Provide the (x, y) coordinate of the cell's center where the given text is located.  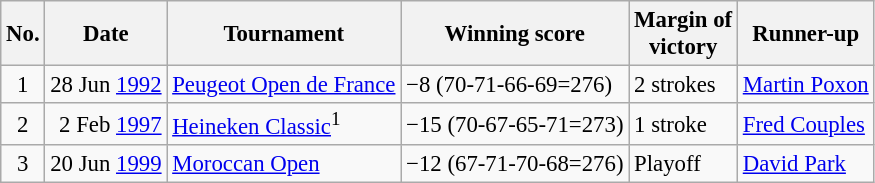
−12 (67-71-70-68=276) (515, 164)
20 Jun 1999 (106, 164)
Margin ofvictory (684, 34)
2 (23, 124)
Martin Poxon (806, 85)
−8 (70-71-66-69=276) (515, 85)
3 (23, 164)
No. (23, 34)
Moroccan Open (284, 164)
2 strokes (684, 85)
Fred Couples (806, 124)
Playoff (684, 164)
28 Jun 1992 (106, 85)
Runner-up (806, 34)
1 stroke (684, 124)
Winning score (515, 34)
Heineken Classic1 (284, 124)
Peugeot Open de France (284, 85)
Date (106, 34)
Tournament (284, 34)
David Park (806, 164)
1 (23, 85)
−15 (70-67-65-71=273) (515, 124)
2 Feb 1997 (106, 124)
